From the cell containing the given text, extract its center point as (x, y) coordinate. 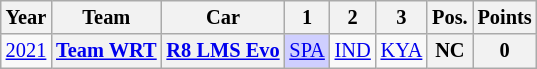
1 (306, 17)
Team (106, 17)
Points (505, 17)
IND (353, 51)
Pos. (450, 17)
R8 LMS Evo (224, 51)
2021 (26, 51)
Team WRT (106, 51)
Year (26, 17)
Car (224, 17)
0 (505, 51)
3 (402, 17)
2 (353, 17)
NC (450, 51)
SPA (306, 51)
KYA (402, 51)
